Pinpoint the cell where the given text exists, returning its (x, y) midpoint coordinate. 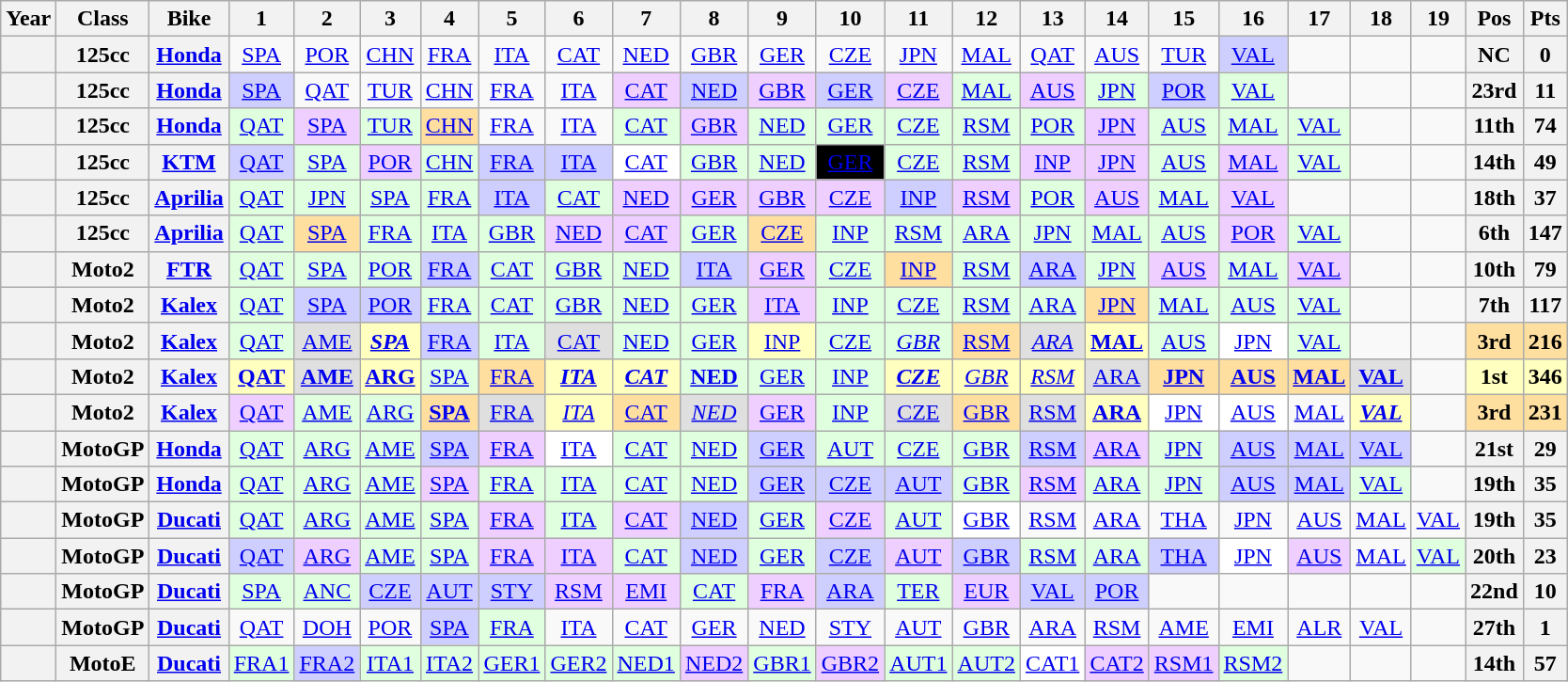
37 (1545, 198)
DOH (327, 627)
79 (1545, 269)
ITA1 (390, 663)
FRA2 (327, 663)
21st (1495, 449)
0 (1545, 55)
9 (782, 19)
29 (1545, 449)
GBR2 (850, 663)
FTR (189, 269)
7 (646, 19)
147 (1545, 233)
23rd (1495, 90)
12 (986, 19)
15 (1184, 19)
AUT2 (986, 663)
8 (713, 19)
117 (1545, 305)
10th (1495, 269)
231 (1545, 412)
AUT1 (918, 663)
6th (1495, 233)
CAT1 (1052, 663)
Pts (1545, 19)
KTM (189, 162)
NED1 (646, 663)
23 (1545, 556)
ANC (327, 592)
CAT2 (1117, 663)
4 (449, 19)
16 (1253, 19)
Year (28, 19)
TER (918, 592)
GBR1 (782, 663)
22nd (1495, 592)
19 (1438, 19)
18th (1495, 198)
49 (1545, 162)
74 (1545, 126)
3 (390, 19)
GER2 (579, 663)
1st (1495, 376)
MotoE (103, 663)
RSM2 (1253, 663)
7th (1495, 305)
17 (1320, 19)
EUR (986, 592)
27th (1495, 627)
11th (1495, 126)
Bike (189, 19)
GER1 (511, 663)
6 (579, 19)
NED2 (713, 663)
ITA2 (449, 663)
RSM1 (1184, 663)
13 (1052, 19)
57 (1545, 663)
Class (103, 19)
14 (1117, 19)
ALR (1320, 627)
216 (1545, 341)
NC (1495, 55)
FRA1 (261, 663)
20th (1495, 556)
2 (327, 19)
346 (1545, 376)
5 (511, 19)
18 (1381, 19)
Pos (1495, 19)
